Identify which cell holds the provided text, then report its [X, Y] central coordinate. 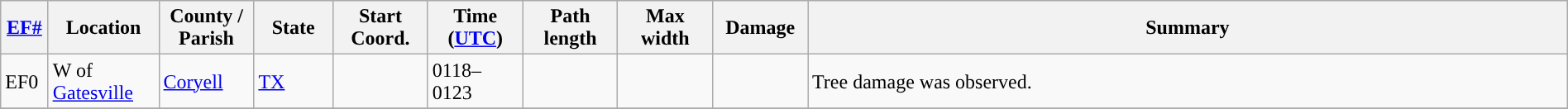
Start Coord. [380, 28]
EF# [25, 28]
Location [103, 28]
Path length [571, 28]
W of Gatesville [103, 81]
State [294, 28]
Time (UTC) [475, 28]
Tree damage was observed. [1188, 81]
Coryell [207, 81]
0118–0123 [475, 81]
Summary [1188, 28]
TX [294, 81]
EF0 [25, 81]
County / Parish [207, 28]
Max width [665, 28]
Damage [761, 28]
